Capture the cell that displays the provided text and extract its (X, Y) central coordinate. 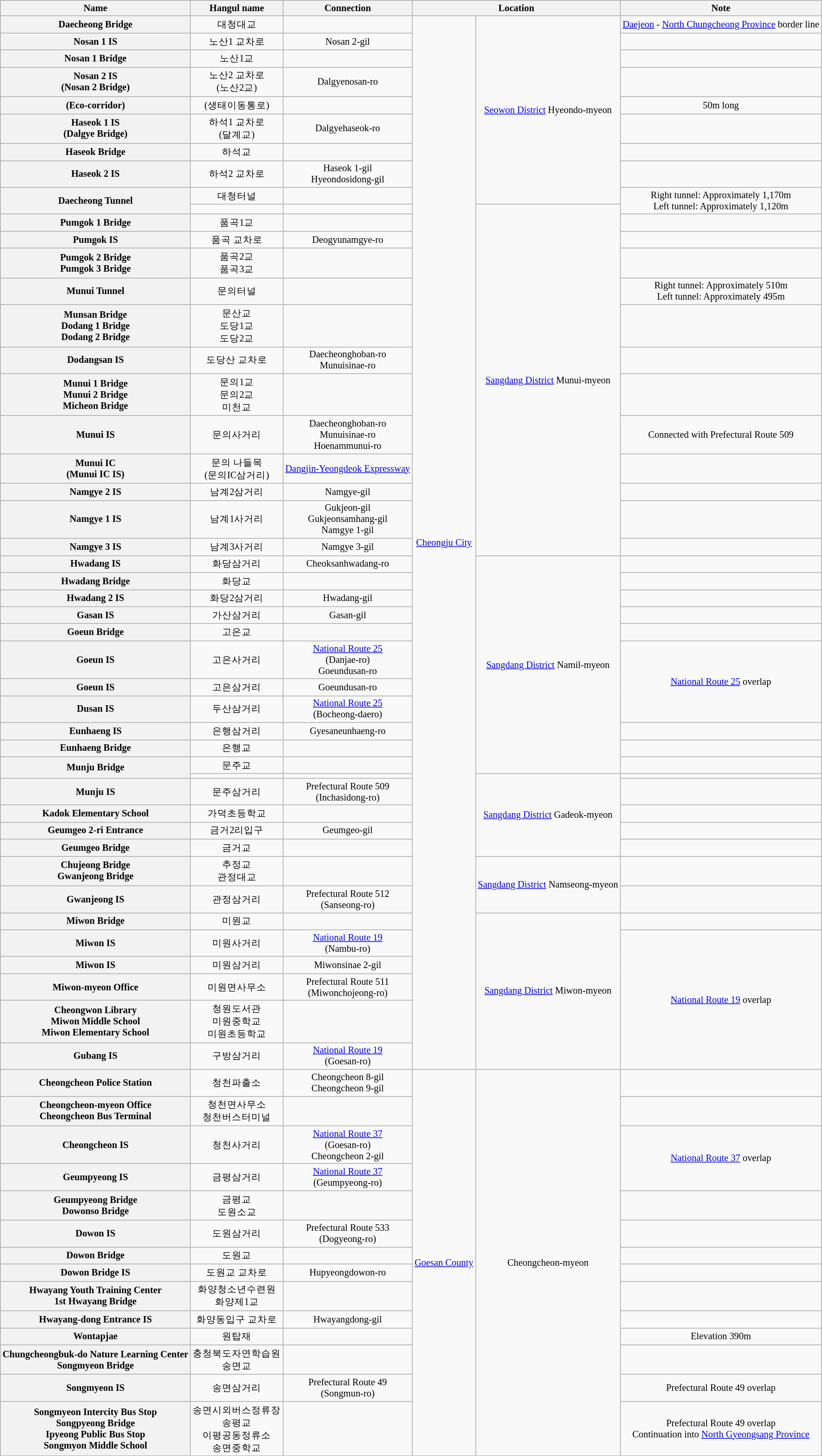
Dusan IS (96, 709)
Namgye 3 IS (96, 547)
Daecheonghoban-roMunuisinae-roHoenammunui-ro (348, 435)
청천사거리 (236, 1145)
Dangjin-Yeongdeok Expressway (348, 468)
구방삼거리 (236, 1056)
50m long (721, 105)
Hwadang IS (96, 564)
은행교 (236, 748)
문의사거리 (236, 435)
하석2 교차로 (236, 174)
Name (96, 8)
가덕초등학교 (236, 813)
National Route 25 overlap (721, 681)
Namgye-gil (348, 492)
고은삼거리 (236, 688)
Elevation 390m (721, 1336)
청원도서관미원중학교미원초등학교 (236, 1022)
Seowon District Hyeondo-myeon (548, 110)
청천파출소 (236, 1083)
Geumpyeong BridgeDowonso Bridge (96, 1205)
도원삼거리 (236, 1234)
화양청소년수련원화양제1교 (236, 1296)
화양동입구 교차로 (236, 1319)
Gasan-gil (348, 615)
Connection (348, 8)
Dalgyenosan-ro (348, 82)
도원교 교차로 (236, 1273)
Songmyeon Intercity Bus StopSongpyeong BridgeIpyeong Public Bus StopSongmyon Middle School (96, 1429)
품곡 교차로 (236, 240)
Deogyunamgye-ro (348, 240)
관정삼거리 (236, 899)
고은교 (236, 632)
청천면사무소청천버스터미널 (236, 1111)
Dowon IS (96, 1234)
Namgye 1 IS (96, 519)
Hwadang 2 IS (96, 598)
금거교 (236, 848)
Prefectural Route 509(Inchasidong-ro) (348, 792)
Geumgeo 2-ri Entrance (96, 831)
남계3사거리 (236, 547)
National Route 37(Goesan-ro)Cheongcheon 2-gil (348, 1145)
Chungcheongbuk-do Nature Learning CenterSongmyeon Bridge (96, 1360)
미원면사무소 (236, 987)
Sangdang District Namil-myeon (548, 664)
문산교도당1교도당2교 (236, 326)
National Route 19(Goesan-ro) (348, 1056)
Prefectural Route 49 overlap (721, 1388)
Cheongwon LibraryMiwon Middle SchoolMiwon Elementary School (96, 1022)
Gyesaneunhaeng-ro (348, 731)
Daecheong Tunnel (96, 200)
Cheongcheon-myeon (548, 1262)
Miwon-myeon Office (96, 987)
National Route 37(Geumpyeong-ro) (348, 1177)
Munui 1 BridgeMunui 2 BridgeMicheon Bridge (96, 394)
Munui IS (96, 435)
대청터널 (236, 195)
문의터널 (236, 291)
품곡1교 (236, 222)
Sangdang District Munui-myeon (548, 380)
남계1사거리 (236, 519)
금거2리입구 (236, 831)
Right tunnel: Approximately 510mLeft tunnel: Approximately 495m (721, 291)
Daejeon - North Chungcheong Province border line (721, 24)
충청북도자연학습원송면교 (236, 1360)
National Route 37 overlap (721, 1158)
Munsan BridgeDodang 1 BridgeDodang 2 Bridge (96, 326)
Kadok Elementary School (96, 813)
Goesan County (444, 1262)
문주삼거리 (236, 792)
문의1교문의2교미천교 (236, 394)
Cheongcheon 8-gilCheongcheon 9-gil (348, 1083)
(생태이동통로) (236, 105)
Dalgyehaseok-ro (348, 128)
고은사거리 (236, 660)
Dowon Bridge IS (96, 1273)
품곡2교품곡3교 (236, 263)
은행삼거리 (236, 731)
도원교 (236, 1255)
송면시외버스정류장송평교이평공동정류소송면중학교 (236, 1429)
National Route 19 overlap (721, 999)
Hwadang Bridge (96, 581)
미원사거리 (236, 943)
Eunhaeng Bridge (96, 748)
Sangdang District Gadeok-myeon (548, 815)
금평교도원소교 (236, 1205)
Haseok 2 IS (96, 174)
Hwayangdong-gil (348, 1319)
Namgye 2 IS (96, 492)
문주교 (236, 765)
Pumgok 2 BridgePumgok 3 Bridge (96, 263)
하석1 교차로(달계교) (236, 128)
화당2삼거리 (236, 598)
Hangul name (236, 8)
Gubang IS (96, 1056)
두산삼거리 (236, 709)
Haseok 1 IS(Dalgye Bridge) (96, 128)
Prefectural Route 511(Miwonchojeong-ro) (348, 987)
Nosan 2 IS(Nosan 2 Bridge) (96, 82)
Pumgok IS (96, 240)
가산삼거리 (236, 615)
National Route 25(Bocheong-daero) (348, 709)
Songmyeon IS (96, 1388)
Hwayang Youth Training Center1st Hwayang Bridge (96, 1296)
남계2삼거리 (236, 492)
(Eco-corridor) (96, 105)
Nosan 1 Bridge (96, 59)
도당산 교차로 (236, 360)
Hupyeongdowon-ro (348, 1273)
Prefectural Route 512(Sanseong-ro) (348, 899)
Location (517, 8)
Goeundusan-ro (348, 688)
노산1교 (236, 59)
Geumgeo-gil (348, 831)
송면삼거리 (236, 1388)
Geumpyeong IS (96, 1177)
Gasan IS (96, 615)
Nosan 2-gil (348, 42)
Cheoksanhwadang-ro (348, 564)
National Route 19(Nambu-ro) (348, 943)
Note (721, 8)
Geumgeo Bridge (96, 848)
하석교 (236, 152)
Daecheonghoban-roMunuisinae-ro (348, 360)
Haseok 1-gilHyeondosidong-gil (348, 174)
Prefectural Route 49 overlapContinuation into North Gyeongsang Province (721, 1429)
Dodangsan IS (96, 360)
Gwanjeong IS (96, 899)
문의 나들목(문의IC삼거리) (236, 468)
Eunhaeng IS (96, 731)
Daecheong Bridge (96, 24)
Dowon Bridge (96, 1255)
Nosan 1 IS (96, 42)
금평삼거리 (236, 1177)
Wontapjae (96, 1336)
Munju Bridge (96, 767)
Miwon Bridge (96, 921)
대청대교 (236, 24)
노산2 교차로(노산2교) (236, 82)
Cheongcheon-myeon OfficeCheongcheon Bus Terminal (96, 1111)
National Route 25(Danjae-ro)Goeundusan-ro (348, 660)
화당교 (236, 581)
원탑재 (236, 1336)
Cheongcheon Police Station (96, 1083)
Hwadang-gil (348, 598)
Gukjeon-gilGukjeonsamhang-gilNamgye 1-gil (348, 519)
Cheongju City (444, 542)
Sangdang District Miwon-myeon (548, 991)
Munui Tunnel (96, 291)
노산1 교차로 (236, 42)
Hwayang-dong Entrance IS (96, 1319)
Miwonsinae 2-gil (348, 965)
Munju IS (96, 792)
Chujeong BridgeGwanjeong Bridge (96, 871)
Goeun Bridge (96, 632)
Sangdang District Namseong-myeon (548, 884)
Connected with Prefectural Route 509 (721, 435)
미원삼거리 (236, 965)
Cheongcheon IS (96, 1145)
Munui IC(Munui IC IS) (96, 468)
추정교관정대교 (236, 871)
Pumgok 1 Bridge (96, 222)
Prefectural Route 49(Songmun-ro) (348, 1388)
화당삼거리 (236, 564)
Haseok Bridge (96, 152)
Namgye 3-gil (348, 547)
미원교 (236, 921)
Prefectural Route 533(Dogyeong-ro) (348, 1234)
Right tunnel: Approximately 1,170mLeft tunnel: Approximately 1,120m (721, 200)
